For the text-containing cell, return its midpoint in (x, y) coordinate format. 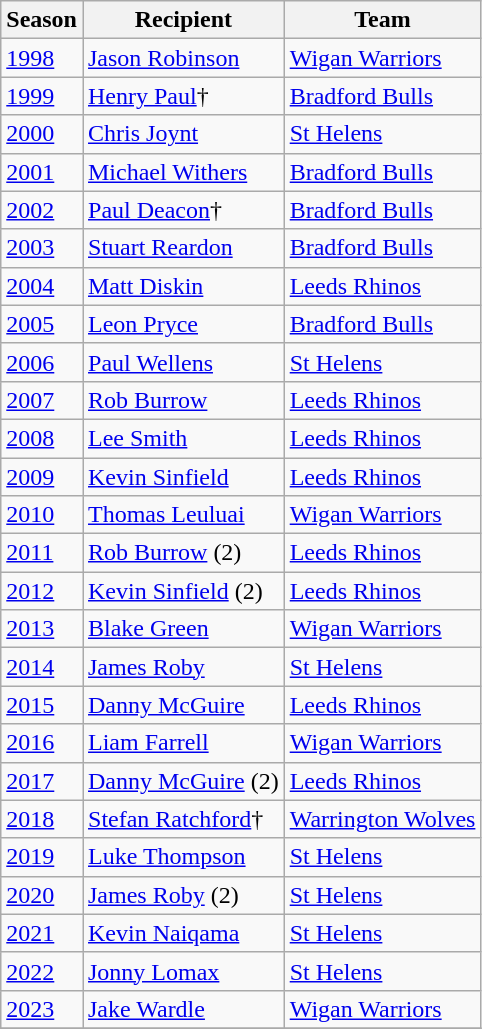
2015 (42, 705)
2019 (42, 857)
Liam Farrell (183, 743)
Michael Withers (183, 172)
2007 (42, 400)
2020 (42, 895)
Recipient (183, 20)
Danny McGuire (183, 705)
Jonny Lomax (183, 971)
1998 (42, 58)
1999 (42, 96)
Henry Paul† (183, 96)
Lee Smith (183, 438)
Stuart Reardon (183, 248)
2005 (42, 324)
Rob Burrow (2) (183, 553)
2023 (42, 1009)
Team (382, 20)
Stefan Ratchford† (183, 819)
Thomas Leuluai (183, 515)
2021 (42, 933)
Warrington Wolves (382, 819)
2013 (42, 629)
2016 (42, 743)
2000 (42, 134)
Blake Green (183, 629)
2018 (42, 819)
James Roby (2) (183, 895)
2014 (42, 667)
2008 (42, 438)
Danny McGuire (2) (183, 781)
2017 (42, 781)
2022 (42, 971)
2002 (42, 210)
Kevin Sinfield (183, 477)
Luke Thompson (183, 857)
2003 (42, 248)
2010 (42, 515)
Kevin Naiqama (183, 933)
Jason Robinson (183, 58)
Leon Pryce (183, 324)
2006 (42, 362)
2011 (42, 553)
Matt Diskin (183, 286)
James Roby (183, 667)
Paul Wellens (183, 362)
Rob Burrow (183, 400)
2009 (42, 477)
Season (42, 20)
Chris Joynt (183, 134)
2004 (42, 286)
Kevin Sinfield (2) (183, 591)
Jake Wardle (183, 1009)
2012 (42, 591)
2001 (42, 172)
Paul Deacon† (183, 210)
